Return the (X, Y) coordinate for the center point of the cell that contains the specified text.  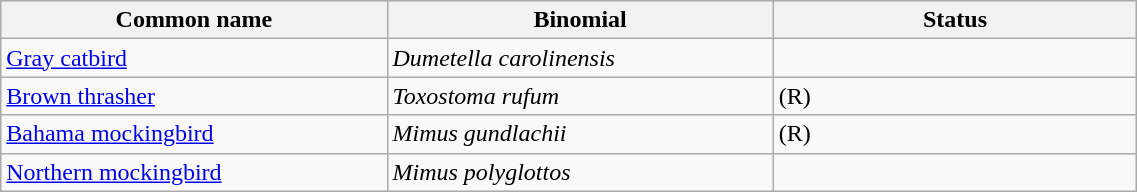
Bahama mockingbird (194, 134)
Mimus polyglottos (580, 172)
Common name (194, 20)
Status (955, 20)
Gray catbird (194, 58)
Binomial (580, 20)
Brown thrasher (194, 96)
Mimus gundlachii (580, 134)
Dumetella carolinensis (580, 58)
Toxostoma rufum (580, 96)
Northern mockingbird (194, 172)
